Determine the [x, y] coordinate at the center of the cell enclosing the given text.  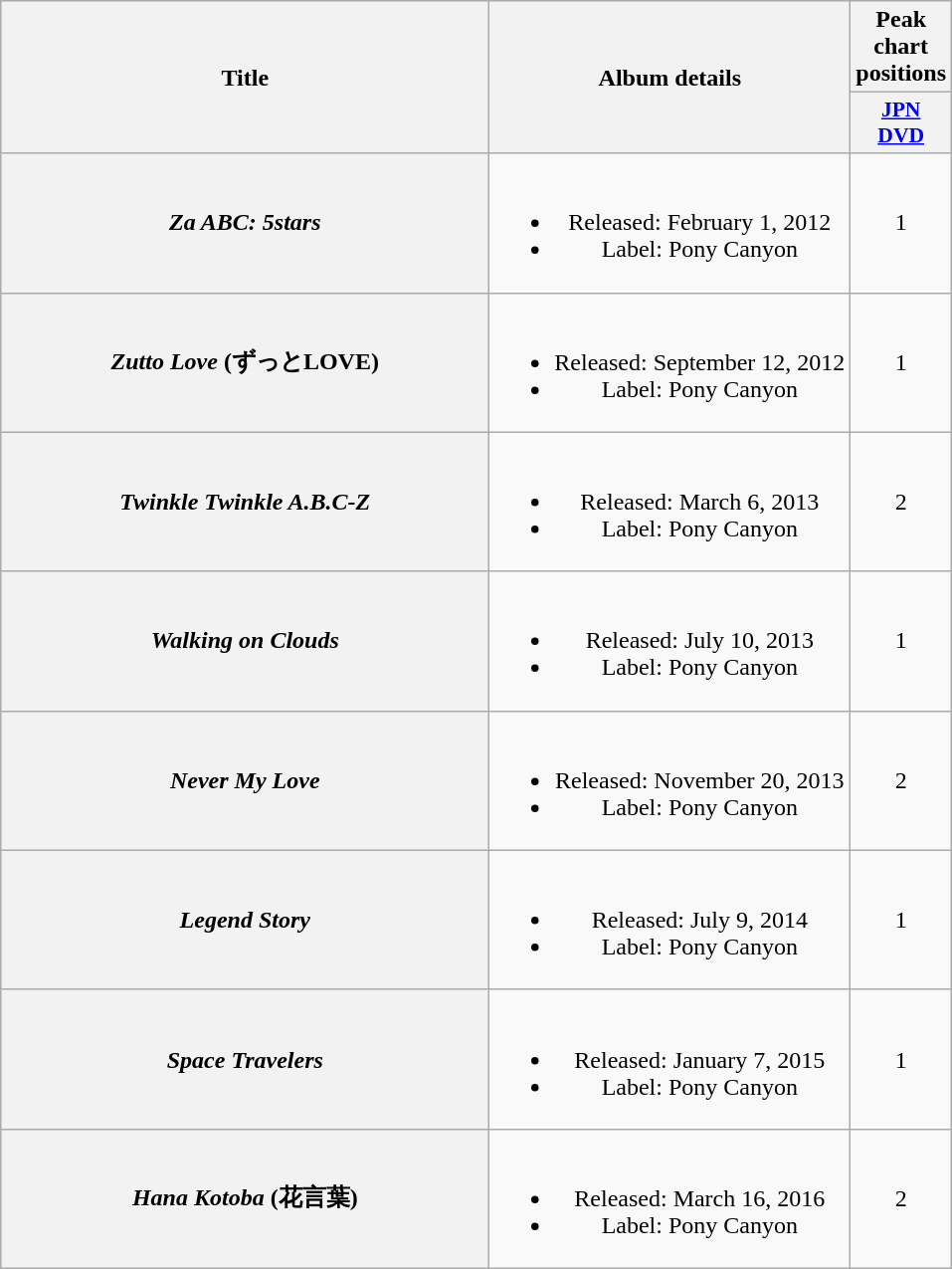
JPNDVD [901, 123]
Released: March 6, 2013Label: Pony Canyon [670, 502]
Released: February 1, 2012Label: Pony Canyon [670, 223]
Released: July 10, 2013Label: Pony Canyon [670, 641]
Peak chart positions [901, 47]
Never My Love [245, 780]
Zutto Love (ずっとLOVE) [245, 362]
Released: July 9, 2014Label: Pony Canyon [670, 920]
Title [245, 78]
Space Travelers [245, 1059]
Released: March 16, 2016Label: Pony Canyon [670, 1198]
Released: November 20, 2013Label: Pony Canyon [670, 780]
Released: January 7, 2015Label: Pony Canyon [670, 1059]
Released: September 12, 2012Label: Pony Canyon [670, 362]
Twinkle Twinkle A.B.C-Z [245, 502]
Hana Kotoba (花言葉) [245, 1198]
Za ABC: 5stars [245, 223]
Album details [670, 78]
Legend Story [245, 920]
Walking on Clouds [245, 641]
